Capture the cell that displays the provided text and extract its (x, y) central coordinate. 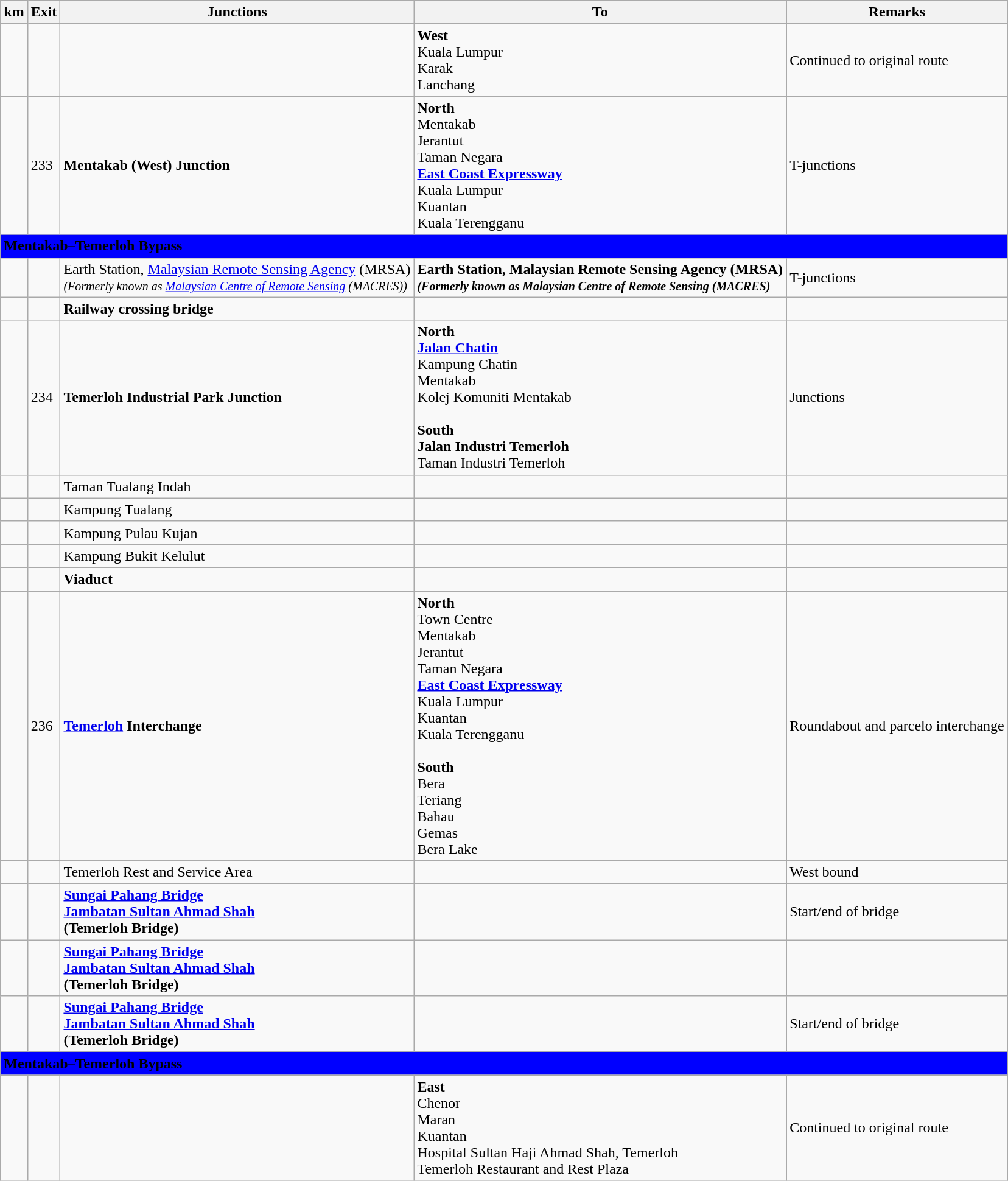
Railway crossing bridge (237, 309)
West Kuala Lumpur Karak Lanchang (600, 60)
Earth Station, Malaysian Remote Sensing Agency (MRSA)(Formerly known as Malaysian Centre of Remote Sensing (MACRES) (600, 278)
Kampung Pulau Kujan (237, 533)
233 (44, 166)
To (600, 12)
West bound (897, 872)
Temerloh Industrial Park Junction (237, 398)
236 (44, 726)
Taman Tualang Indah (237, 486)
234 (44, 398)
Temerloh Rest and Service Area (237, 872)
Remarks (897, 12)
North Town Centre Mentakab Jerantut Taman Negara East Coast ExpresswayKuala LumpurKuantanKuala TerengganuSouth Bera Teriang Bahau Gemas Bera Lake (600, 726)
East Chenor Maran KuantanHospital Sultan Haji Ahmad Shah, Temerloh Temerloh Restaurant and Rest Plaza (600, 1127)
km (14, 12)
Mentakab (West) Junction (237, 166)
Kampung Tualang (237, 510)
Temerloh Interchange (237, 726)
Roundabout and parcelo interchange (897, 726)
Viaduct (237, 579)
Kampung Bukit Kelulut (237, 556)
Earth Station, Malaysian Remote Sensing Agency (MRSA)(Formerly known as Malaysian Centre of Remote Sensing (MACRES)) (237, 278)
North Mentakab Jerantut Taman Negara East Coast ExpresswayKuala LumpurKuantanKuala Terengganu (600, 166)
Exit (44, 12)
North Jalan Chatin Kampung Chatin MentakabKolej Komuniti Mentakab SouthJalan Industri TemerlohTaman Industri Temerloh (600, 398)
